Provide the (x, y) coordinate of the cell's center where the given text is located.  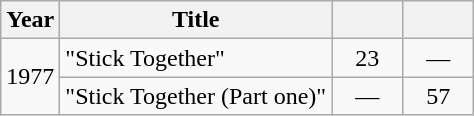
Year (30, 20)
57 (438, 96)
1977 (30, 77)
"Stick Together" (196, 58)
"Stick Together (Part one)" (196, 96)
23 (368, 58)
Title (196, 20)
